Return the [X, Y] coordinate for the center point of the cell that contains the specified text.  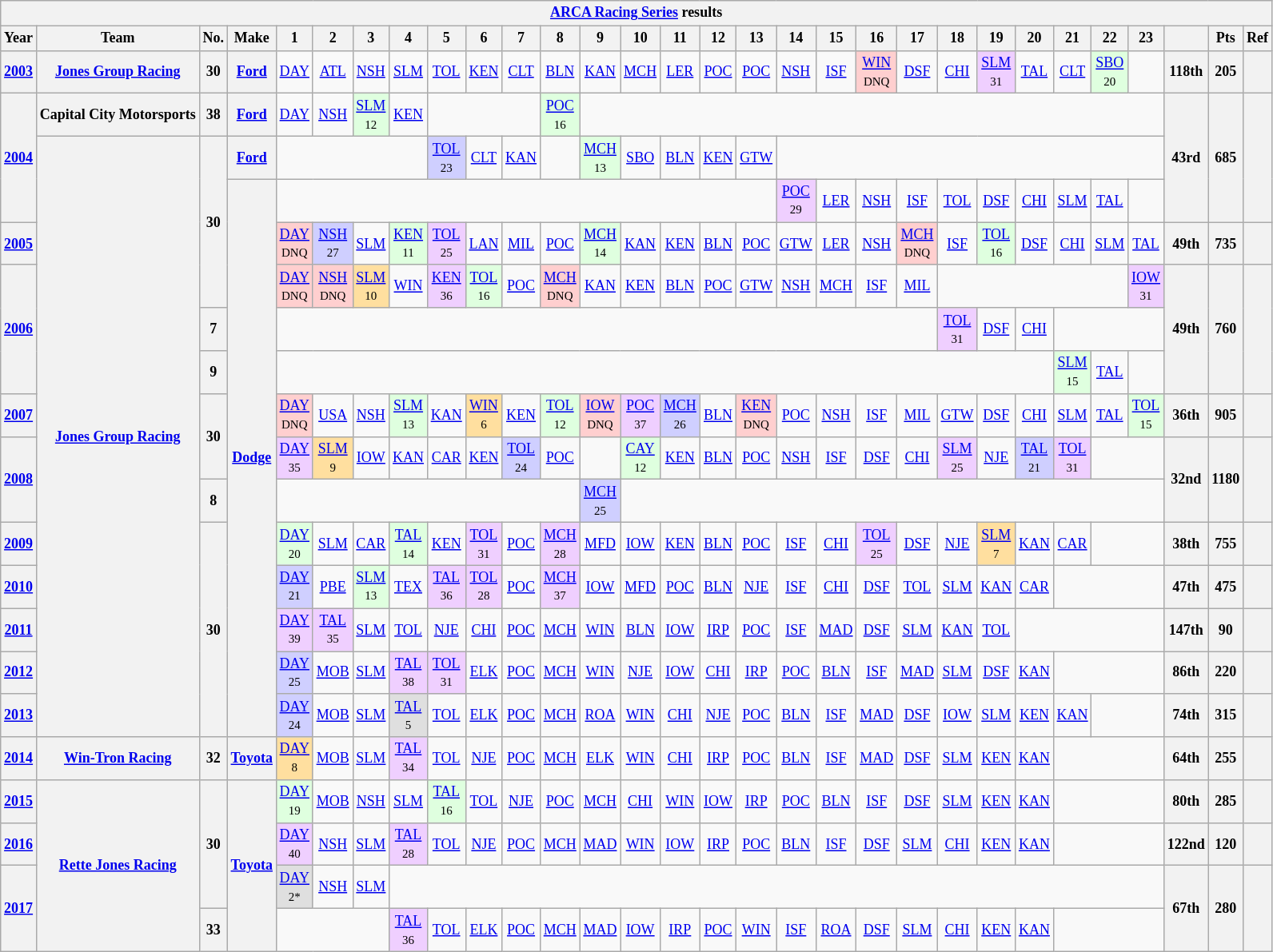
64th [1186, 759]
MCH28 [560, 544]
DAY39 [294, 630]
2015 [19, 802]
DAY35 [294, 458]
POC37 [640, 415]
SLM9 [333, 458]
475 [1226, 587]
ARCA Racing Series results [636, 13]
285 [1226, 802]
2005 [19, 244]
23 [1147, 38]
2013 [19, 715]
NSH27 [333, 244]
755 [1226, 544]
TOL28 [484, 587]
WINDNQ [876, 72]
120 [1226, 844]
KEN36 [446, 286]
2006 [19, 329]
TAL21 [1035, 458]
20 [1035, 38]
SLM15 [1072, 372]
2011 [19, 630]
Make [251, 38]
67th [1186, 908]
TOL23 [446, 157]
12 [718, 38]
118th [1186, 72]
11 [680, 38]
1180 [1226, 480]
TAL5 [409, 715]
2017 [19, 908]
43rd [1186, 158]
685 [1226, 158]
SLM25 [957, 458]
17 [918, 38]
86th [1186, 672]
DAY2* [294, 887]
DAY8 [294, 759]
280 [1226, 908]
2003 [19, 72]
SLM7 [996, 544]
TAL34 [409, 759]
10 [640, 38]
5 [446, 38]
2009 [19, 544]
SLM10 [371, 286]
No. [213, 38]
Rette Jones Racing [118, 866]
21 [1072, 38]
DAY40 [294, 844]
LAN [484, 244]
DAY24 [294, 715]
MCH14 [600, 244]
MCH13 [600, 157]
Dodge [251, 458]
TOL15 [1147, 415]
TAL14 [409, 544]
NSHDNQ [333, 286]
DAY21 [294, 587]
USA [333, 415]
18 [957, 38]
MCH37 [560, 587]
122nd [1186, 844]
147th [1186, 630]
19 [996, 38]
MCH25 [600, 501]
6 [484, 38]
TAL16 [446, 802]
TAL28 [409, 844]
CAY12 [640, 458]
Win-Tron Racing [118, 759]
DAY25 [294, 672]
220 [1226, 672]
2008 [19, 480]
16 [876, 38]
80th [1186, 802]
74th [1186, 715]
14 [796, 38]
36th [1186, 415]
2014 [19, 759]
TEX [409, 587]
38th [1186, 544]
SBO20 [1110, 72]
2007 [19, 415]
255 [1226, 759]
KEN11 [409, 244]
1 [294, 38]
DAY19 [294, 802]
315 [1226, 715]
Team [118, 38]
PBE [333, 587]
Capital City Motorsports [118, 115]
Ref [1258, 38]
Pts [1226, 38]
MCH26 [680, 415]
TAL38 [409, 672]
735 [1226, 244]
38 [213, 115]
Year [19, 38]
22 [1110, 38]
760 [1226, 329]
205 [1226, 72]
POC29 [796, 201]
13 [756, 38]
32 [213, 759]
SLM12 [371, 115]
4 [409, 38]
DAY20 [294, 544]
905 [1226, 415]
TAL35 [333, 630]
90 [1226, 630]
KENDNQ [756, 415]
2004 [19, 158]
2010 [19, 587]
IOW31 [1147, 286]
47th [1186, 587]
15 [836, 38]
2 [333, 38]
WIN6 [484, 415]
IOWDNQ [600, 415]
3 [371, 38]
POC16 [560, 115]
32nd [1186, 480]
SLM31 [996, 72]
33 [213, 930]
2012 [19, 672]
ATL [333, 72]
TOL24 [521, 458]
2016 [19, 844]
SBO [640, 157]
TOL12 [560, 415]
